Find where the given text appears and provide that cell's center as (X, Y) coordinate. 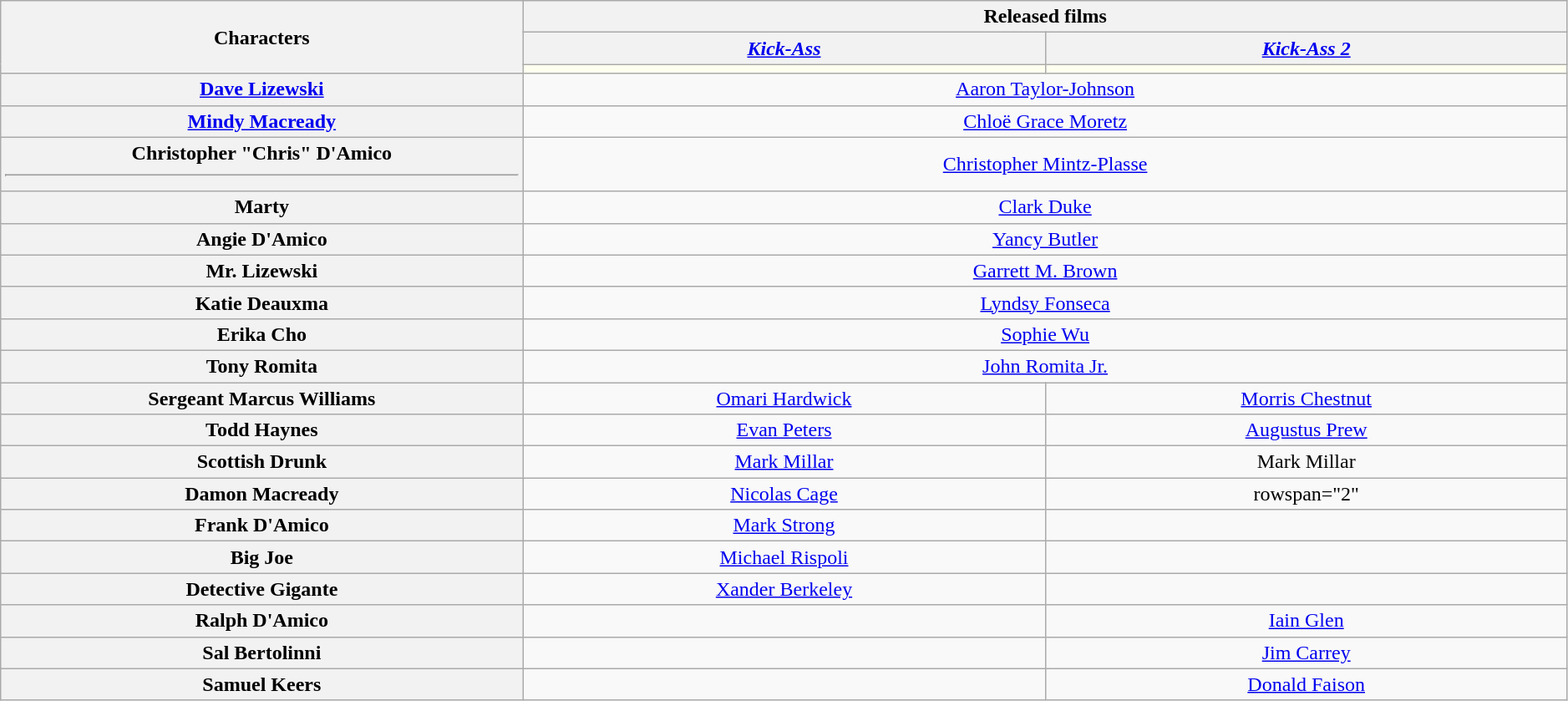
Nicolas Cage (784, 494)
Clark Duke (1045, 207)
Ralph D'Amico (262, 621)
Todd Haynes (262, 430)
Angie D'Amico (262, 239)
Mr. Lizewski (262, 271)
Xander Berkeley (784, 589)
Samuel Keers (262, 684)
Christopher Mintz-Plasse (1045, 164)
Garrett M. Brown (1045, 271)
Christopher "Chris" D'Amico (262, 164)
Damon Macready (262, 494)
Characters (262, 37)
Scottish Drunk (262, 462)
Augustus Prew (1307, 430)
Kick-Ass 2 (1307, 48)
Sal Bertolinni (262, 653)
Big Joe (262, 557)
Mindy Macready (262, 121)
Released films (1045, 17)
Mark Strong (784, 526)
Marty (262, 207)
Chloë Grace Moretz (1045, 121)
Omari Hardwick (784, 399)
Donald Faison (1307, 684)
Aaron Taylor-Johnson (1045, 89)
Erika Cho (262, 334)
Katie Deauxma (262, 302)
Michael Rispoli (784, 557)
Lyndsy Fonseca (1045, 302)
Morris Chestnut (1307, 399)
Sophie Wu (1045, 334)
Frank D'Amico (262, 526)
Iain Glen (1307, 621)
Sergeant Marcus Williams (262, 399)
John Romita Jr. (1045, 366)
Tony Romita (262, 366)
Dave Lizewski (262, 89)
Detective Gigante (262, 589)
Evan Peters (784, 430)
Jim Carrey (1307, 653)
rowspan="2" (1307, 494)
Kick-Ass (784, 48)
Yancy Butler (1045, 239)
